Locate the cell with the specified text and output its (X, Y) center coordinate. 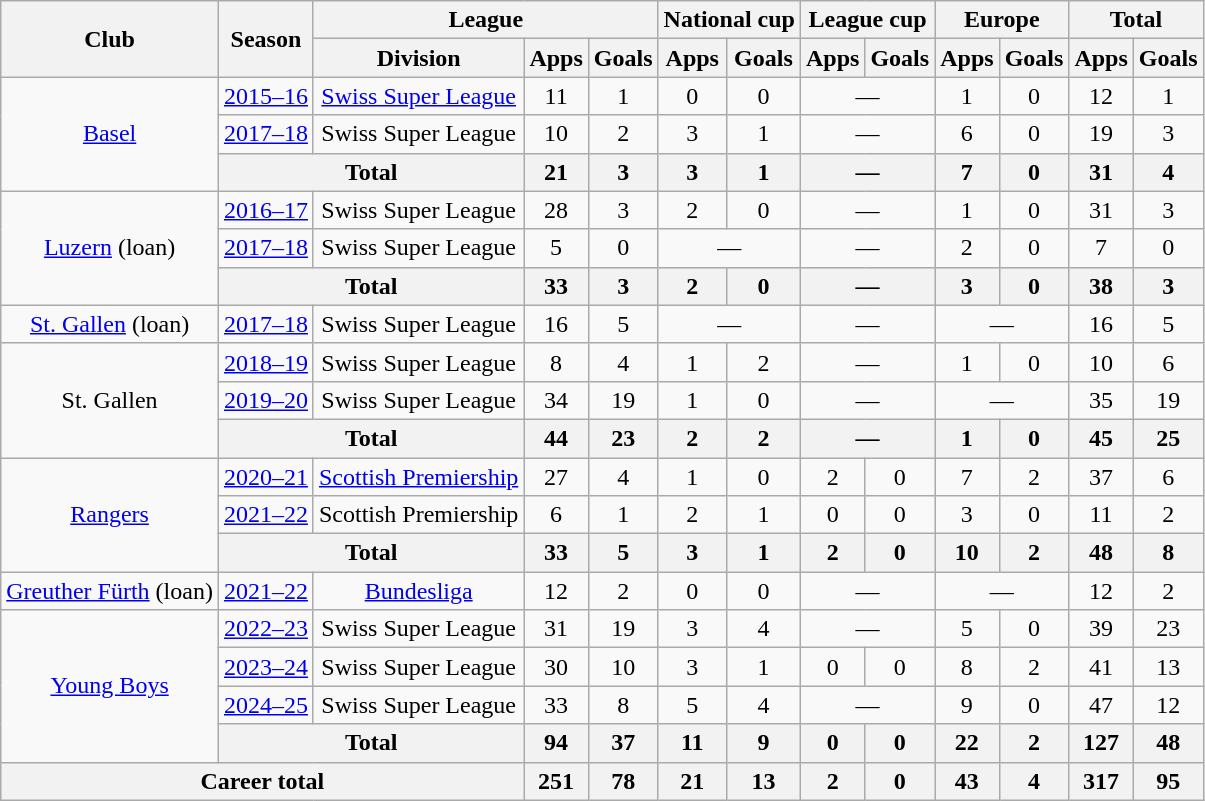
43 (967, 781)
44 (556, 438)
30 (556, 667)
St. Gallen (loan) (110, 324)
45 (1101, 438)
41 (1101, 667)
National cup (729, 20)
Young Boys (110, 686)
251 (556, 781)
Rangers (110, 515)
38 (1101, 286)
2023–24 (266, 667)
34 (556, 400)
St. Gallen (110, 400)
Greuther Fürth (loan) (110, 591)
Division (418, 58)
27 (556, 477)
2022–23 (266, 629)
Luzern (loan) (110, 248)
78 (623, 781)
2016–17 (266, 210)
35 (1101, 400)
League (486, 20)
127 (1101, 743)
95 (1168, 781)
25 (1168, 438)
Bundesliga (418, 591)
94 (556, 743)
Season (266, 39)
28 (556, 210)
39 (1101, 629)
League cup (867, 20)
2015–16 (266, 96)
2024–25 (266, 705)
Europe (1002, 20)
Career total (262, 781)
317 (1101, 781)
2019–20 (266, 400)
Basel (110, 134)
22 (967, 743)
Club (110, 39)
2018–19 (266, 362)
2020–21 (266, 477)
47 (1101, 705)
